Determine the (X, Y) coordinate at the center of the cell enclosing the given text.  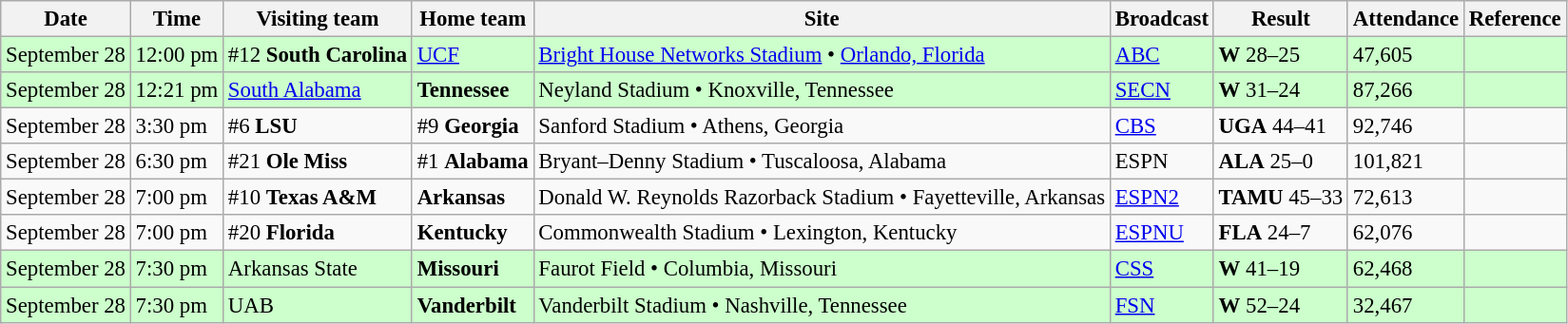
32,467 (1405, 305)
47,605 (1405, 55)
6:30 pm (177, 162)
CBS (1162, 126)
Kentucky (473, 233)
W 31–24 (1280, 90)
#20 Florida (318, 233)
Time (177, 19)
ESPNU (1162, 233)
Commonwealth Stadium • Lexington, Kentucky (822, 233)
Sanford Stadium • Athens, Georgia (822, 126)
FSN (1162, 305)
Donald W. Reynolds Razorback Stadium • Fayetteville, Arkansas (822, 198)
101,821 (1405, 162)
W 41–19 (1280, 269)
ABC (1162, 55)
#1 Alabama (473, 162)
UGA 44–41 (1280, 126)
92,746 (1405, 126)
Arkansas (473, 198)
UCF (473, 55)
62,076 (1405, 233)
Reference (1515, 19)
ESPN2 (1162, 198)
Tennessee (473, 90)
CSS (1162, 269)
UAB (318, 305)
ESPN (1162, 162)
Arkansas State (318, 269)
Vanderbilt Stadium • Nashville, Tennessee (822, 305)
Broadcast (1162, 19)
Visiting team (318, 19)
W 28–25 (1280, 55)
#6 LSU (318, 126)
Bryant–Denny Stadium • Tuscaloosa, Alabama (822, 162)
Attendance (1405, 19)
3:30 pm (177, 126)
Date (66, 19)
#21 Ole Miss (318, 162)
Result (1280, 19)
W 52–24 (1280, 305)
#10 Texas A&M (318, 198)
12:21 pm (177, 90)
SECN (1162, 90)
TAMU 45–33 (1280, 198)
72,613 (1405, 198)
#9 Georgia (473, 126)
Faurot Field • Columbia, Missouri (822, 269)
Vanderbilt (473, 305)
FLA 24–7 (1280, 233)
12:00 pm (177, 55)
87,266 (1405, 90)
Bright House Networks Stadium • Orlando, Florida (822, 55)
Missouri (473, 269)
Home team (473, 19)
#12 South Carolina (318, 55)
Site (822, 19)
62,468 (1405, 269)
ALA 25–0 (1280, 162)
South Alabama (318, 90)
Neyland Stadium • Knoxville, Tennessee (822, 90)
